Pinpoint the cell where the given text exists, returning its [x, y] midpoint coordinate. 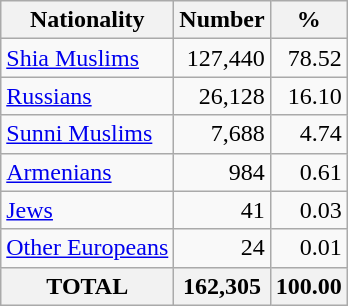
16.10 [308, 96]
0.03 [308, 210]
0.61 [308, 172]
100.00 [308, 286]
TOTAL [88, 286]
26,128 [222, 96]
162,305 [222, 286]
Other Europeans [88, 248]
Number [222, 20]
984 [222, 172]
4.74 [308, 134]
127,440 [222, 58]
% [308, 20]
Shia Muslims [88, 58]
78.52 [308, 58]
Armenians [88, 172]
Sunni Muslims [88, 134]
Russians [88, 96]
24 [222, 248]
41 [222, 210]
7,688 [222, 134]
Jews [88, 210]
0.01 [308, 248]
Nationality [88, 20]
